Pinpoint the cell where the given text exists, returning its [X, Y] midpoint coordinate. 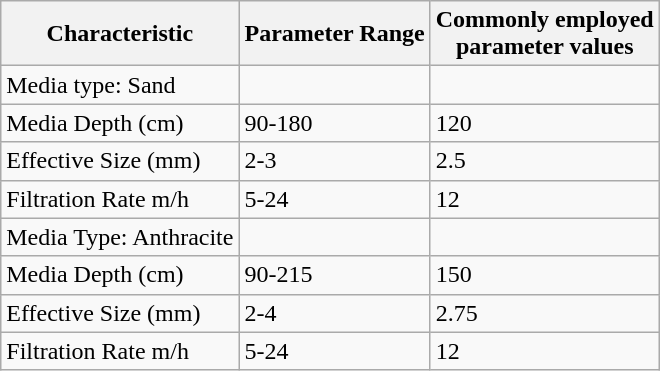
2.75 [544, 313]
120 [544, 123]
Characteristic [120, 34]
2-3 [334, 161]
Media Type: Anthracite [120, 237]
90-215 [334, 275]
2-4 [334, 313]
Media type: Sand [120, 85]
150 [544, 275]
2.5 [544, 161]
Parameter Range [334, 34]
Commonly employedparameter values [544, 34]
90-180 [334, 123]
